Return the [x, y] coordinate for the center point of the cell that contains the specified text.  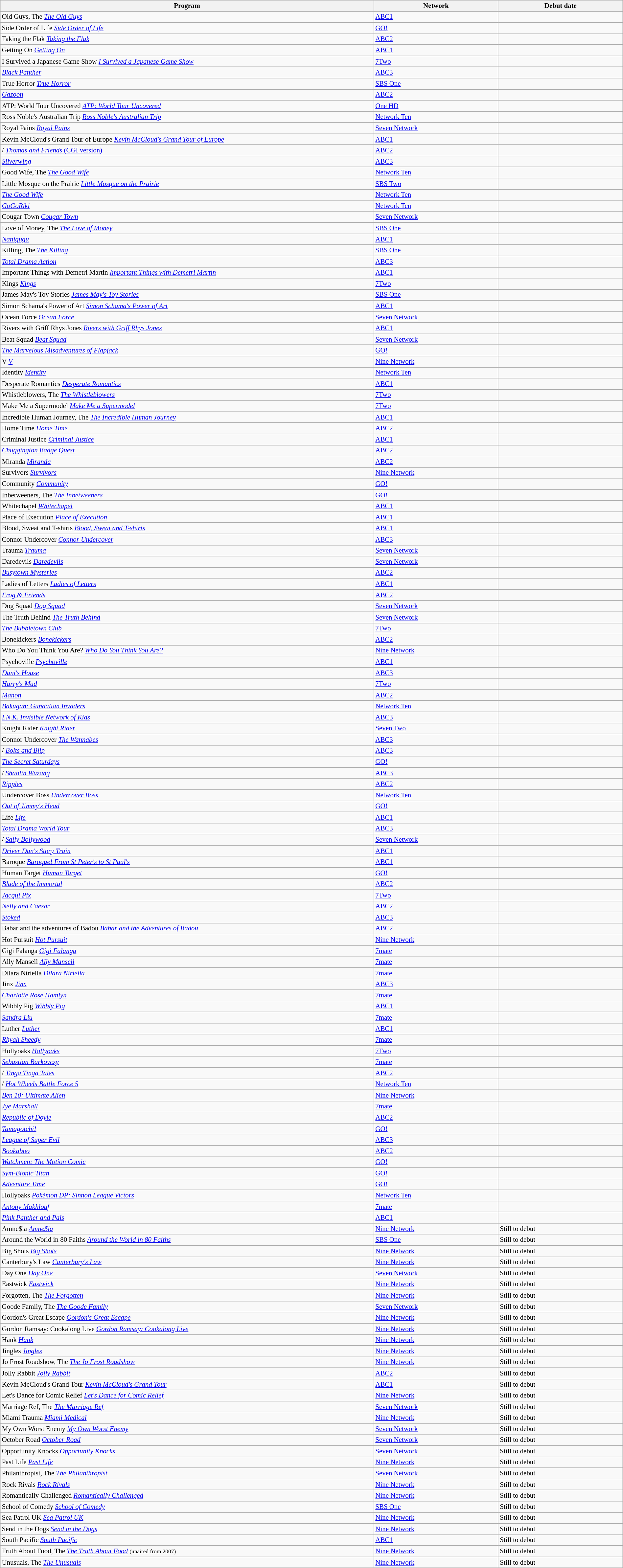
Dog Squad Dog Squad [187, 606]
Psychoville Psychoville [187, 662]
Blade of the Immortal [187, 884]
Babar and the adventures of Badou Babar and the Adventures of Badou [187, 929]
Simon Schama's Power of Art Simon Schama's Power of Art [187, 306]
Love of Money, The The Love of Money [187, 228]
Bakugan: Gundalian Invaders [187, 706]
School of Comedy School of Comedy [187, 1507]
/ Thomas and Friends (CGI version) [187, 150]
Adventure Time [187, 1184]
Ocean Force Ocean Force [187, 317]
Little Mosque on the Prairie Little Mosque on the Prairie [187, 184]
One HD [436, 106]
Manon [187, 695]
Miami Trauma Miami Medical [187, 1418]
Getting On Getting On [187, 50]
Network [436, 6]
Gordon's Great Escape Gordon's Great Escape [187, 1318]
SBS Two [436, 184]
League of Super Evil [187, 1140]
Make Me a Supermodel Make Me a Supermodel [187, 406]
Who Do You Think You Are? Who Do You Think You Are? [187, 651]
Black Panther [187, 73]
Community Community [187, 484]
Inbetweeners, The The Inbetweeners [187, 495]
Jacqui Pix [187, 895]
Gigi Falanga Gigi Falanga [187, 951]
South Pacific South Pacific [187, 1540]
Kevin McCloud's Grand Tour Kevin McCloud's Grand Tour [187, 1384]
Whistleblowers, The The Whistleblowers [187, 395]
Unusuals, The The Unusuals [187, 1562]
GoGoRiki [187, 206]
Killing, The The Killing [187, 250]
Old Guys, The The Old Guys [187, 17]
The Secret Saturdays [187, 762]
Hollyoaks Pokémon DP: Sinnoh League Victors [187, 1195]
Daredevils Daredevils [187, 562]
Pink Panther and Pals [187, 1218]
Day One Day One [187, 1273]
V V [187, 362]
Bonekickers Bonekickers [187, 640]
Harry's Mad [187, 684]
Sebastian Barkovczy [187, 1062]
Past Life Past Life [187, 1462]
Side Order of Life Side Order of Life [187, 28]
Life Life [187, 817]
Out of Jimmy's Head [187, 806]
ATP: World Tour Uncovered ATP: World Tour Uncovered [187, 106]
Dilara Niriella Dilara Niriella [187, 973]
October Road October Road [187, 1440]
Connor Undercover Connor Undercover [187, 539]
Taking the Flak Taking the Flak [187, 39]
Busytown Mysteries [187, 573]
True Horror True Horror [187, 84]
Nanigugu [187, 239]
Rivers with Griff Rhys Jones Rivers with Griff Rhys Jones [187, 328]
Ben 10: Ultimate Alien [187, 1095]
Miranda Miranda [187, 462]
Jo Frost Roadshow, The The Jo Frost Roadshow [187, 1362]
Bookaboo [187, 1151]
Chuggington Badge Quest [187, 450]
Ladies of Letters Ladies of Letters [187, 584]
Gazoon [187, 95]
Incredible Human Journey, The The Incredible Human Journey [187, 417]
Romantically Challenged Romantically Challenged [187, 1496]
Jolly Rabbit Jolly Rabbit [187, 1373]
Watchmen: The Motion Comic [187, 1162]
Antony Makhlouf [187, 1207]
Rock Rivals Rock Rivals [187, 1485]
/ Shaolin Wuzang [187, 773]
Tamagotchi! [187, 1129]
Ally Mansell Ally Mansell [187, 962]
Dani's House [187, 673]
Big Shots Big Shots [187, 1251]
Cougar Town Cougar Town [187, 217]
Trauma Trauma [187, 551]
Total Drama World Tour [187, 829]
Jinx Jinx [187, 984]
Rhyah Sheedy [187, 1040]
Sea Patrol UK Sea Patrol UK [187, 1518]
Let's Dance for Comic Relief Let's Dance for Comic Relief [187, 1396]
Driver Dan's Story Train [187, 851]
I Survived a Japanese Game Show I Survived a Japanese Game Show [187, 61]
Forgotten, The The Forgotten [187, 1296]
The Marvelous Misadventures of Flapjack [187, 351]
Gordon Ramsay: Cookalong Live Gordon Ramsay: Cookalong Live [187, 1329]
Frog & Friends [187, 595]
Kevin McCloud's Grand Tour of Europe Kevin McCloud's Grand Tour of Europe [187, 139]
Sym-Bionic Titan [187, 1173]
/ Hot Wheels Battle Force 5 [187, 1084]
Opportunity Knocks Opportunity Knocks [187, 1451]
Send in the Dogs Send in the Dogs [187, 1529]
Beat Squad Beat Squad [187, 339]
Wibbly Pig Wibbly Pig [187, 1007]
Identity Identity [187, 373]
Eastwick Eastwick [187, 1284]
Undercover Boss Undercover Boss [187, 795]
Important Things with Demetri Martin Important Things with Demetri Martin [187, 273]
Goode Family, The The Goode Family [187, 1307]
The Good Wife [187, 195]
The Bubbletown Club [187, 628]
Hank Hank [187, 1340]
Good Wife, The The Good Wife [187, 172]
Survivors Survivors [187, 473]
Stoked [187, 918]
Connor Undercover The Wannabes [187, 739]
James May's Toy Stories James May's Toy Stories [187, 295]
/ Tinga Tinga Tales [187, 1073]
Whitechapel Whitechapel [187, 506]
The Truth Behind The Truth Behind [187, 617]
Jye Marshall [187, 1106]
Knight Rider Knight Rider [187, 728]
Truth About Food, The The Truth About Food (unaired from 2007) [187, 1551]
Blood, Sweat and T-shirts Blood, Sweat and T-shirts [187, 528]
Hot Pursuit Hot Pursuit [187, 940]
Charlotte Rose Hamlyn [187, 995]
Canterbury's Law Canterbury's Law [187, 1262]
Seven Two [436, 728]
Philanthropist, The The Philanthropist [187, 1473]
My Own Worst Enemy My Own Worst Enemy [187, 1429]
Baroque Baroque! From St Peter's to St Paul's [187, 862]
Hollyoaks Hollyoaks [187, 1051]
Criminal Justice Criminal Justice [187, 440]
Marriage Ref, The The Marriage Ref [187, 1407]
/ Bolts and Blip [187, 751]
Around the World in 80 Faiths Around the World in 80 Faiths [187, 1240]
Place of Execution Place of Execution [187, 517]
Program [187, 6]
Human Target Human Target [187, 873]
Luther Luther [187, 1029]
I.N.K. Invisible Network of Kids [187, 717]
Debut date [561, 6]
Royal Pains Royal Pains [187, 128]
/ Sally Bollywood [187, 840]
Amne$ia Amne$ia [187, 1229]
Ross Noble's Australian Trip Ross Noble's Australian Trip [187, 117]
Ripples [187, 784]
Nelly and Caesar [187, 906]
Desperate Romantics Desperate Romantics [187, 384]
Kings Kings [187, 284]
Silverwing [187, 161]
Republic of Doyle [187, 1118]
Total Drama Action [187, 261]
Home Time Home Time [187, 428]
Sandra Liu [187, 1017]
Jingles Jingles [187, 1351]
